Identify which cell holds the provided text, then report its [x, y] central coordinate. 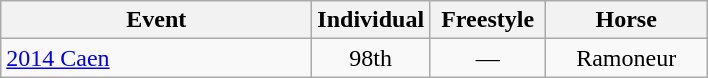
Horse [626, 20]
98th [371, 58]
Ramoneur [626, 58]
Freestyle [488, 20]
— [488, 58]
Individual [371, 20]
Event [156, 20]
2014 Caen [156, 58]
